Provide the (x, y) coordinate of the cell's center where the given text is located.  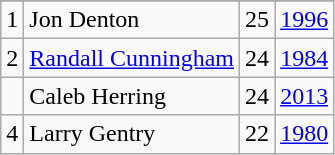
1984 (304, 58)
Larry Gentry (132, 134)
2 (12, 58)
25 (258, 20)
1996 (304, 20)
Caleb Herring (132, 96)
1 (12, 20)
4 (12, 134)
2013 (304, 96)
1980 (304, 134)
Jon Denton (132, 20)
Randall Cunningham (132, 58)
22 (258, 134)
